Scan for the cell matching the given text and deliver its (X, Y) coordinate at center. 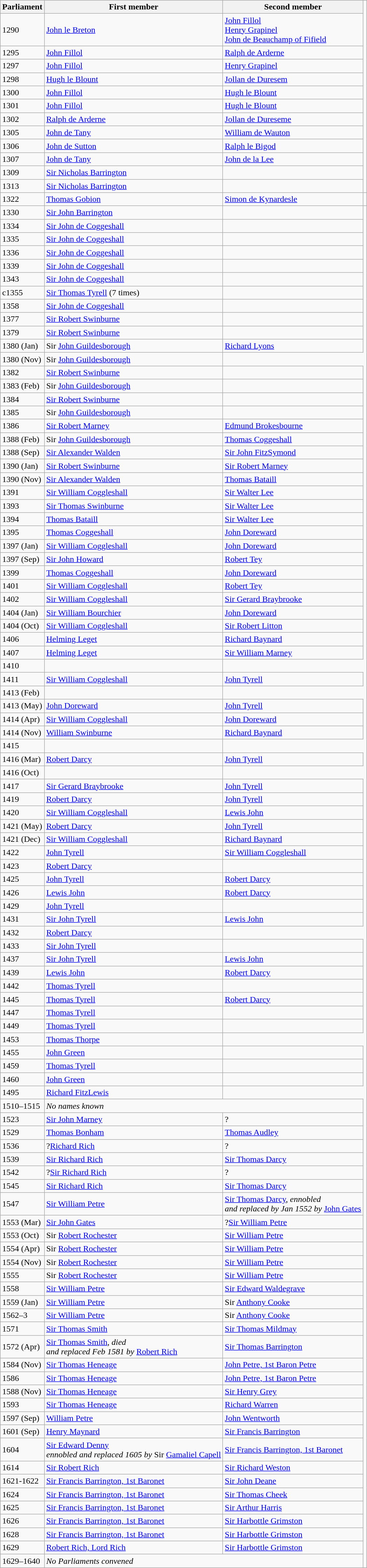
1559 (Jan) (22, 1302)
1335 (22, 239)
1453 (22, 1039)
1302 (22, 119)
John de Sutton (133, 146)
Second member (293, 7)
Sir Thomas Mildmay (293, 1329)
Sir John Gates (133, 1222)
1433 (22, 946)
1421 (Dec) (22, 839)
Thomas Bonham (133, 1133)
1629–1640 (22, 1561)
1386 (22, 426)
1397 (Sep) (22, 559)
No names known (203, 1106)
1309 (22, 172)
Sir Robert Rich (133, 1467)
1390 (Nov) (22, 479)
1553 (Oct) (22, 1235)
William Petre (133, 1418)
Thomas Thorpe (133, 1039)
1459 (22, 1066)
1415 (22, 746)
1401 (22, 586)
1334 (22, 226)
1413 (May) (22, 706)
Ralph le Bigod (293, 146)
John Wentworth (293, 1418)
Sir William Marney (293, 653)
1542 (22, 1172)
Richard Warren (293, 1405)
?Richard Rich (133, 1146)
Edmund Brokesbourne (293, 426)
Sir Thomas Barrington (293, 1347)
1523 (22, 1119)
1562–3 (22, 1315)
1604 (22, 1450)
Sir Thomas Tyrell (7 times) (133, 293)
1432 (22, 933)
Sir William Bourchier (133, 613)
William de Wauton (293, 132)
Simon de Kynardesle (293, 199)
1394 (22, 519)
1298 (22, 79)
?Sir William Petre (293, 1222)
1621-1622 (22, 1481)
1584 (Nov) (22, 1365)
1380 (Nov) (22, 359)
Sir Francis Barrington (293, 1431)
1554 (Apr) (22, 1249)
Sir Thomas Swinburne (133, 506)
1629 (22, 1548)
1399 (22, 572)
1407 (22, 653)
1406 (22, 639)
1431 (22, 919)
1419 (22, 799)
Sir Thomas Cheek (293, 1494)
Thomas Audley (293, 1133)
First member (133, 7)
1295 (22, 53)
1413 (Feb) (22, 693)
Sir Thomas Smith, died and replaced Feb 1581 by Robert Rich (133, 1347)
1545 (22, 1186)
1586 (22, 1378)
1385 (22, 413)
John Fillol Henry Grapinel John de Beauchamp of Fifield (293, 30)
1439 (22, 972)
Sir Edward Waldegrave (293, 1289)
Sir Robert Litton (293, 626)
Sir Henry Grey (293, 1391)
Sir John Deane (293, 1481)
1330 (22, 213)
1305 (22, 132)
1339 (22, 266)
Sir Richard Weston (293, 1467)
1388 (Sep) (22, 453)
1377 (22, 319)
1529 (22, 1133)
1460 (22, 1079)
1420 (22, 812)
1395 (22, 532)
Jollan de Duresem (293, 79)
1297 (22, 66)
1300 (22, 92)
1449 (22, 1026)
1380 (Jan) (22, 346)
1421 (May) (22, 826)
Sir John Howard (133, 559)
1437 (22, 959)
c1355 (22, 293)
Robert Rich, Lord Rich (133, 1548)
1358 (22, 306)
1547 (22, 1204)
1417 (22, 786)
1382 (22, 372)
Sir John Marney (133, 1119)
1414 (Nov) (22, 733)
1447 (22, 1012)
1554 (Nov) (22, 1262)
?Sir Richard Rich (133, 1172)
Sir Thomas Smith (133, 1329)
Richard FitzLewis (133, 1093)
Sir Edward Denny ennobled and replaced 1605 by Sir Gamaliel Capell (133, 1450)
1343 (22, 279)
Thomas Gobion (133, 199)
1388 (Feb) (22, 439)
1301 (22, 106)
1410 (22, 666)
1391 (22, 493)
John de la Lee (293, 159)
Jollan de Dureseme (293, 119)
Henry Grapinel (293, 66)
1307 (22, 159)
1429 (22, 906)
1411 (22, 679)
1588 (Nov) (22, 1391)
1379 (22, 332)
Richard Lyons (293, 346)
1414 (Apr) (22, 719)
1601 (Sep) (22, 1431)
1445 (22, 999)
Henry Maynard (133, 1431)
1628 (22, 1534)
1536 (22, 1146)
1416 (Oct) (22, 772)
1426 (22, 893)
1625 (22, 1508)
1593 (22, 1405)
1336 (22, 253)
1455 (22, 1053)
1626 (22, 1521)
1442 (22, 986)
1313 (22, 186)
1384 (22, 399)
Sir John FitzSymond (293, 453)
1423 (22, 866)
1404 (Oct) (22, 626)
1572 (Apr) (22, 1347)
No Parliaments convened (203, 1561)
John le Breton (133, 30)
1510–1515 (22, 1106)
1322 (22, 199)
Sir Thomas Darcy, ennobled and replaced by Jan 1552 by John Gates (293, 1204)
1425 (22, 879)
1495 (22, 1093)
1393 (22, 506)
Sir John Barrington (133, 213)
1306 (22, 146)
1553 (Mar) (22, 1222)
1422 (22, 853)
1571 (22, 1329)
1390 (Jan) (22, 466)
1614 (22, 1467)
1290 (22, 30)
Parliament (22, 7)
1416 (Mar) (22, 759)
Sir Arthur Harris (293, 1508)
1383 (Feb) (22, 386)
1597 (Sep) (22, 1418)
1539 (22, 1159)
1402 (22, 599)
1624 (22, 1494)
1558 (22, 1289)
1555 (22, 1275)
1397 (Jan) (22, 546)
1404 (Jan) (22, 613)
William Swinburne (133, 733)
